Locate the cell with the specified text and output its [X, Y] center coordinate. 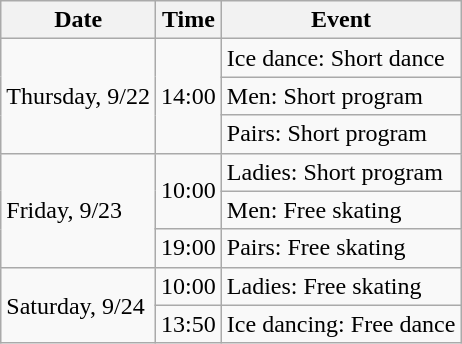
Ladies: Free skating [341, 286]
14:00 [189, 96]
Friday, 9/23 [78, 210]
Pairs: Short program [341, 134]
Ice dancing: Free dance [341, 324]
Ice dance: Short dance [341, 58]
Date [78, 20]
Saturday, 9/24 [78, 305]
19:00 [189, 248]
Thursday, 9/22 [78, 96]
Men: Free skating [341, 210]
Men: Short program [341, 96]
Event [341, 20]
Time [189, 20]
13:50 [189, 324]
Pairs: Free skating [341, 248]
Ladies: Short program [341, 172]
